Return the (X, Y) coordinate for the center point of the cell that contains the specified text.  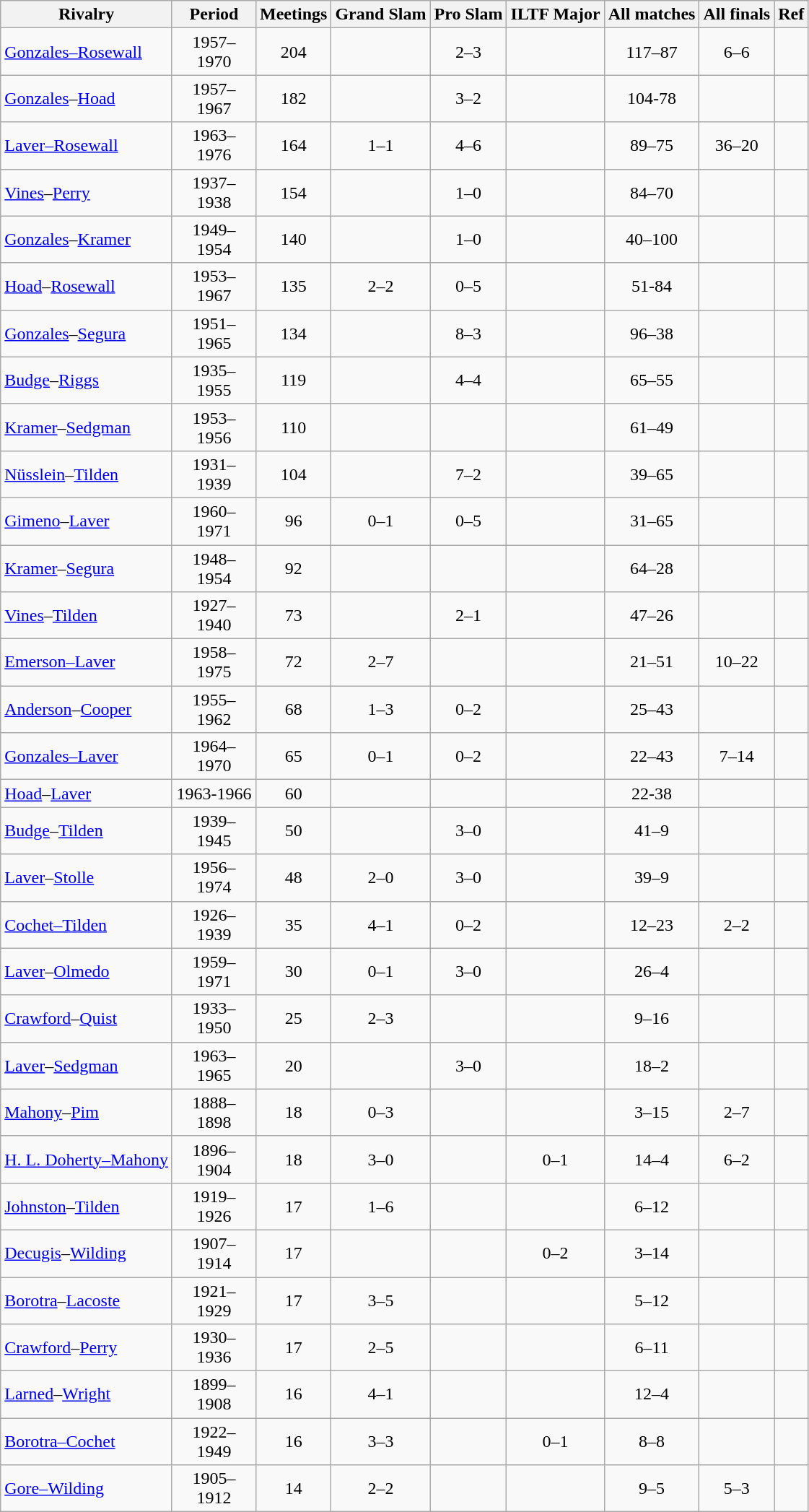
ILTF Major (556, 14)
1959–1971 (214, 972)
Hoad–Laver (87, 794)
36–20 (737, 146)
6–2 (737, 1160)
1927–1940 (214, 615)
Gore–Wilding (87, 1489)
9–5 (652, 1489)
1905–1912 (214, 1489)
1–3 (381, 709)
6–11 (652, 1347)
182 (294, 98)
6–12 (652, 1206)
64–28 (652, 568)
3–5 (381, 1300)
Kramer–Segura (87, 568)
25–43 (652, 709)
1955–1962 (214, 709)
14–4 (652, 1160)
1953–1967 (214, 286)
1953–1956 (214, 427)
35 (294, 924)
154 (294, 192)
Laver–Olmedo (87, 972)
3–2 (468, 98)
1933–1950 (214, 1018)
All finals (737, 14)
Vines–Perry (87, 192)
4–6 (468, 146)
2–0 (381, 878)
72 (294, 663)
Crawford–Quist (87, 1018)
134 (294, 334)
61–49 (652, 427)
104 (294, 474)
1888–1898 (214, 1112)
Borotra–Cochet (87, 1441)
1931–1939 (214, 474)
21–51 (652, 663)
65–55 (652, 380)
119 (294, 380)
Hoad–Rosewall (87, 286)
47–26 (652, 615)
Gimeno–Laver (87, 521)
117–87 (652, 52)
Meetings (294, 14)
Gonzales–Segura (87, 334)
204 (294, 52)
40–100 (652, 240)
1930–1936 (214, 1347)
3–14 (652, 1254)
14 (294, 1489)
1958–1975 (214, 663)
Johnston–Tilden (87, 1206)
1956–1974 (214, 878)
Borotra–Lacoste (87, 1300)
1907–1914 (214, 1254)
50 (294, 830)
Period (214, 14)
60 (294, 794)
5–12 (652, 1300)
Laver–Stolle (87, 878)
1922–1949 (214, 1441)
1964–1970 (214, 757)
12–23 (652, 924)
1951–1965 (214, 334)
Crawford–Perry (87, 1347)
Grand Slam (381, 14)
0–3 (381, 1112)
96 (294, 521)
110 (294, 427)
25 (294, 1018)
92 (294, 568)
Decugis–Wilding (87, 1254)
3–15 (652, 1112)
1–6 (381, 1206)
22–43 (652, 757)
104-78 (652, 98)
Cochet–Tilden (87, 924)
20 (294, 1066)
96–38 (652, 334)
2–1 (468, 615)
8–3 (468, 334)
1963-1966 (214, 794)
1957–1970 (214, 52)
84–70 (652, 192)
1919–1926 (214, 1206)
1949–1954 (214, 240)
1–1 (381, 146)
Kramer–Sedgman (87, 427)
164 (294, 146)
4–4 (468, 380)
9–16 (652, 1018)
1921–1929 (214, 1300)
3–3 (381, 1441)
68 (294, 709)
18–2 (652, 1066)
31–65 (652, 521)
7–14 (737, 757)
89–75 (652, 146)
12–4 (652, 1395)
Laver–Sedgman (87, 1066)
140 (294, 240)
30 (294, 972)
65 (294, 757)
1963–1965 (214, 1066)
Nüsslein–Tilden (87, 474)
41–9 (652, 830)
7–2 (468, 474)
Vines–Tilden (87, 615)
Budge–Tilden (87, 830)
1957–1967 (214, 98)
1935–1955 (214, 380)
39–65 (652, 474)
1939–1945 (214, 830)
Larned–Wright (87, 1395)
22-38 (652, 794)
1963–1976 (214, 146)
Rivalry (87, 14)
1937–1938 (214, 192)
1896–1904 (214, 1160)
5–3 (737, 1489)
Gonzales–Laver (87, 757)
2–5 (381, 1347)
8–8 (652, 1441)
1960–1971 (214, 521)
Gonzales–Rosewall (87, 52)
Emerson–Laver (87, 663)
Ref (791, 14)
Mahony–Pim (87, 1112)
Anderson–Cooper (87, 709)
Gonzales–Kramer (87, 240)
H. L. Doherty–Mahony (87, 1160)
Laver–Rosewall (87, 146)
6–6 (737, 52)
Budge–Riggs (87, 380)
73 (294, 615)
1948–1954 (214, 568)
1926–1939 (214, 924)
135 (294, 286)
26–4 (652, 972)
1899–1908 (214, 1395)
51-84 (652, 286)
39–9 (652, 878)
Pro Slam (468, 14)
All matches (652, 14)
10–22 (737, 663)
48 (294, 878)
Gonzales–Hoad (87, 98)
